Locate the cell with the specified text and output its [x, y] center coordinate. 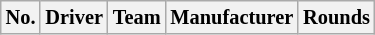
Team [137, 17]
Manufacturer [232, 17]
Rounds [336, 17]
No. [21, 17]
Driver [74, 17]
